Return the [x, y] coordinate for the center point of the cell that contains the specified text.  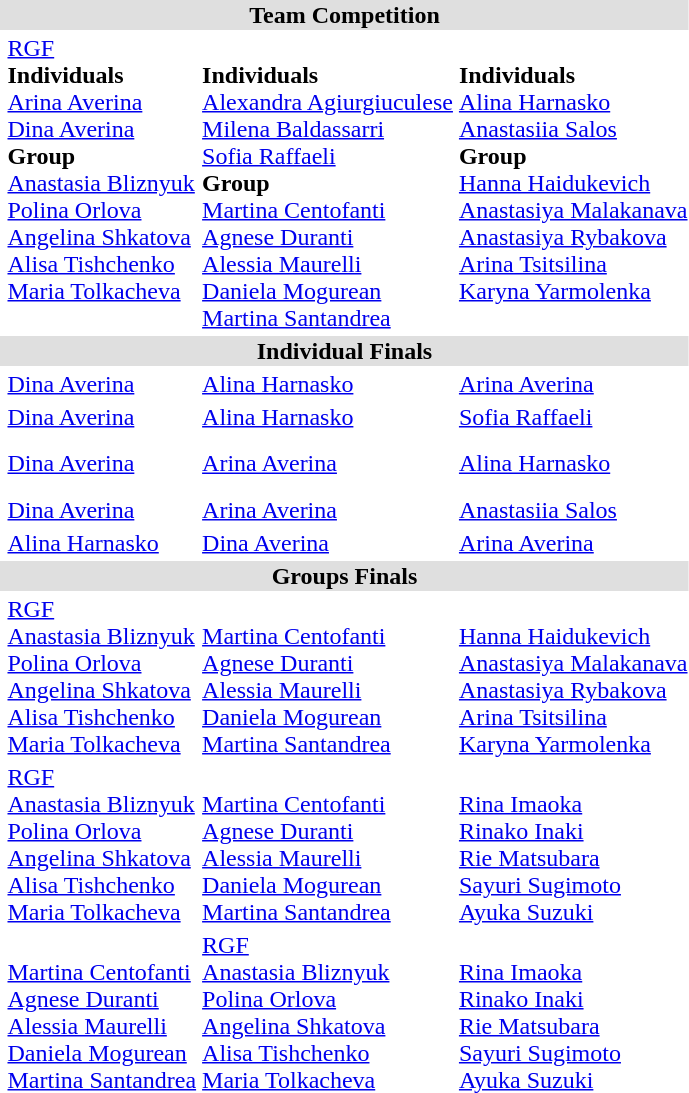
RGF IndividualsArina AverinaDina AverinaGroupAnastasia BliznyukPolina OrlovaAngelina ShkatovaAlisa TishchenkoMaria Tolkacheva [102, 183]
Anastasiia Salos [573, 510]
Team Competition [344, 15]
Sofia Raffaeli [573, 417]
Individual Finals [344, 351]
Hanna HaidukevichAnastasiya MalakanavaAnastasiya RybakovaArina TsitsilinaKaryna Yarmolenka [573, 676]
Groups Finals [344, 576]
Rina ImaokaRinako InakiRie MatsubaraSayuri SugimotoAyuka Suzuki [573, 844]
IndividualsAlina HarnaskoAnastasiia SalosGroupHanna HaidukevichAnastasiya MalakanavaAnastasiya RybakovaArina TsitsilinaKaryna Yarmolenka [573, 183]
